Provide the [X, Y] coordinate of the cell's center where the given text is located.  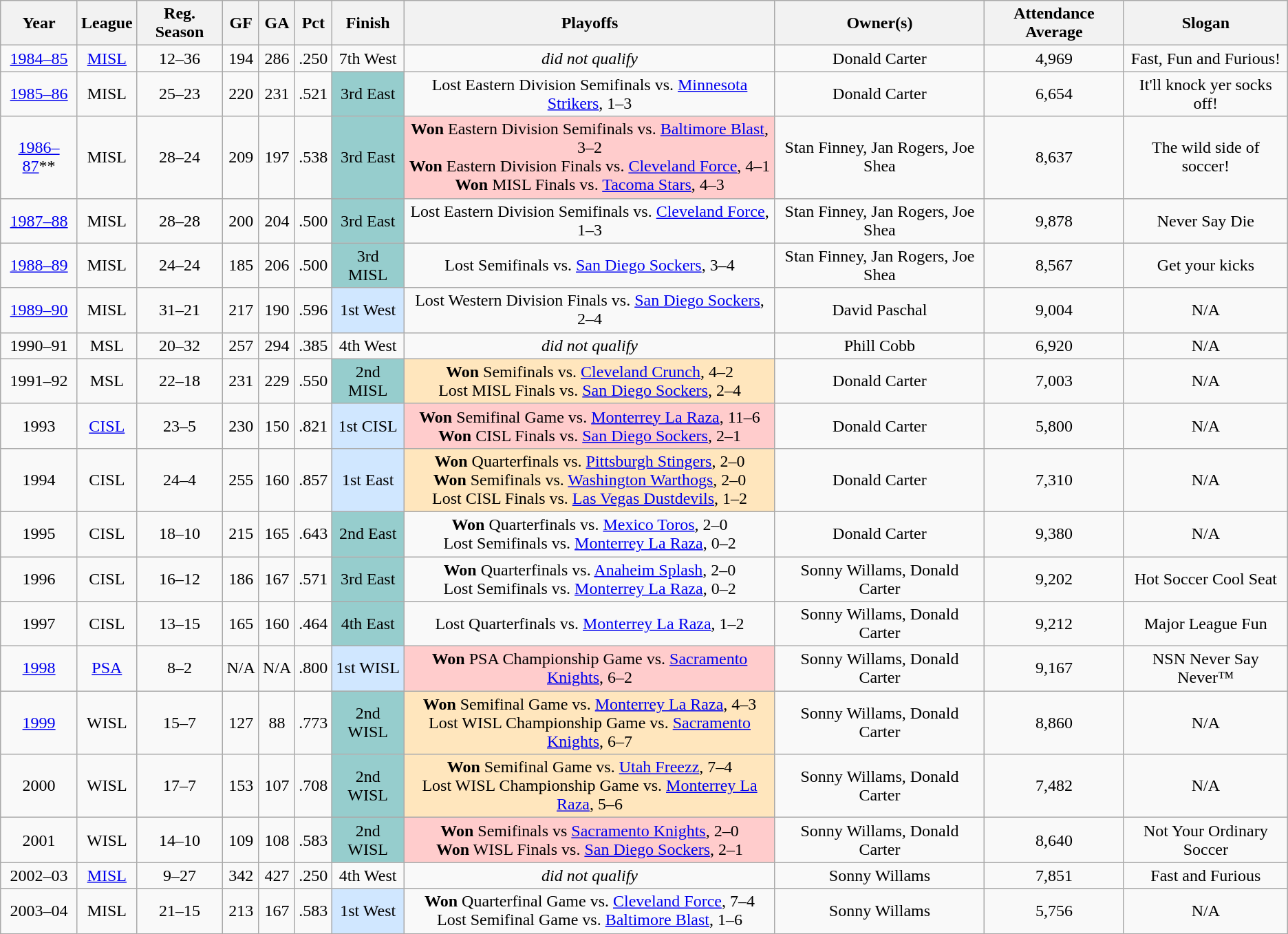
Won Semifinal Game vs. Monterrey La Raza, 11–6 Won CISL Finals vs. San Diego Sockers, 2–1 [590, 425]
2nd MISL [368, 381]
1993 [39, 425]
186 [241, 578]
8,860 [1054, 723]
9,202 [1054, 578]
1996 [39, 578]
Won Quarterfinal Game vs. Cleveland Force, 7–4 Lost Semifinal Game vs. Baltimore Blast, 1–6 [590, 911]
209 [241, 157]
2002–03 [39, 875]
1991–92 [39, 381]
Fast and Furious [1205, 875]
5,800 [1054, 425]
197 [277, 157]
It'll knock yer socks off! [1205, 94]
294 [277, 346]
7,310 [1054, 480]
GA [277, 23]
23–5 [180, 425]
206 [277, 266]
17–7 [180, 786]
1990–91 [39, 346]
8,640 [1054, 840]
Lost Semifinals vs. San Diego Sockers, 3–4 [590, 266]
The wild side of soccer! [1205, 157]
League [107, 23]
Owner(s) [879, 23]
Won PSA Championship Game vs. Sacramento Knights, 6–2 [590, 669]
.464 [314, 624]
Lost Quarterfinals vs. Monterrey La Raza, 1–2 [590, 624]
342 [241, 875]
15–7 [180, 723]
Major League Fun [1205, 624]
Attendance Average [1054, 23]
Lost Eastern Division Semifinals vs. Minnesota Strikers, 1–3 [590, 94]
153 [241, 786]
Hot Soccer Cool Seat [1205, 578]
127 [241, 723]
6,654 [1054, 94]
8,637 [1054, 157]
Won Eastern Division Semifinals vs. Baltimore Blast, 3–2 Won Eastern Division Finals vs. Cleveland Force, 4–1 Won MISL Finals vs. Tacoma Stars, 4–3 [590, 157]
229 [277, 381]
213 [241, 911]
7,003 [1054, 381]
194 [241, 59]
1995 [39, 534]
12–36 [180, 59]
31–21 [180, 310]
1988–89 [39, 266]
20–32 [180, 346]
200 [241, 220]
.773 [314, 723]
1994 [39, 480]
9,004 [1054, 310]
Won Quarterfinals vs. Pittsburgh Stingers, 2–0 Won Semifinals vs. Washington Warthogs, 2–0 Lost CISL Finals vs. Las Vegas Dustdevils, 1–2 [590, 480]
.857 [314, 480]
21–15 [180, 911]
18–10 [180, 534]
185 [241, 266]
4th East [368, 624]
Slogan [1205, 23]
Lost Western Division Finals vs. San Diego Sockers, 2–4 [590, 310]
22–18 [180, 381]
24–4 [180, 480]
.538 [314, 157]
.821 [314, 425]
215 [241, 534]
.800 [314, 669]
Get your kicks [1205, 266]
257 [241, 346]
13–15 [180, 624]
NSN Never Say Never™ [1205, 669]
3rd MISL [368, 266]
220 [241, 94]
.708 [314, 786]
1984–85 [39, 59]
.643 [314, 534]
2003–04 [39, 911]
150 [277, 425]
1997 [39, 624]
255 [241, 480]
108 [277, 840]
28–24 [180, 157]
286 [277, 59]
9,878 [1054, 220]
107 [277, 786]
24–24 [180, 266]
14–10 [180, 840]
16–12 [180, 578]
Phill Cobb [879, 346]
230 [241, 425]
88 [277, 723]
Reg. Season [180, 23]
9–27 [180, 875]
Won Semifinal Game vs. Monterrey La Raza, 4–3 Lost WISL Championship Game vs. Sacramento Knights, 6–7 [590, 723]
5,756 [1054, 911]
25–23 [180, 94]
Won Quarterfinals vs. Anaheim Splash, 2–0 Lost Semifinals vs. Monterrey La Raza, 0–2 [590, 578]
Never Say Die [1205, 220]
Fast, Fun and Furious! [1205, 59]
Pct [314, 23]
1999 [39, 723]
8–2 [180, 669]
Year [39, 23]
8,567 [1054, 266]
2001 [39, 840]
2nd East [368, 534]
.596 [314, 310]
Lost Eastern Division Semifinals vs. Cleveland Force, 1–3 [590, 220]
Won Semifinal Game vs. Utah Freezz, 7–4 Lost WISL Championship Game vs. Monterrey La Raza, 5–6 [590, 786]
1987–88 [39, 220]
Won Quarterfinals vs. Mexico Toros, 2–0 Lost Semifinals vs. Monterrey La Raza, 0–2 [590, 534]
David Paschal [879, 310]
427 [277, 875]
1st CISL [368, 425]
.385 [314, 346]
1985–86 [39, 94]
109 [241, 840]
Finish [368, 23]
217 [241, 310]
1986–87** [39, 157]
.550 [314, 381]
1st East [368, 480]
Won Semifinals vs Sacramento Knights, 2–0 Won WISL Finals vs. San Diego Sockers, 2–1 [590, 840]
7,851 [1054, 875]
6,920 [1054, 346]
190 [277, 310]
Playoffs [590, 23]
1989–90 [39, 310]
1998 [39, 669]
GF [241, 23]
28–28 [180, 220]
7,482 [1054, 786]
9,167 [1054, 669]
Not Your Ordinary Soccer [1205, 840]
.571 [314, 578]
PSA [107, 669]
2000 [39, 786]
1st WISL [368, 669]
7th West [368, 59]
204 [277, 220]
.521 [314, 94]
4,969 [1054, 59]
9,380 [1054, 534]
9,212 [1054, 624]
Won Semifinals vs. Cleveland Crunch, 4–2 Lost MISL Finals vs. San Diego Sockers, 2–4 [590, 381]
